Capture the cell that displays the provided text and extract its (X, Y) central coordinate. 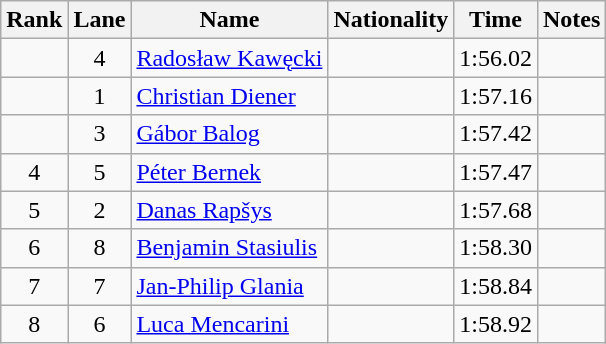
Nationality (391, 20)
3 (100, 134)
Danas Rapšys (230, 210)
1:57.16 (496, 96)
Name (230, 20)
Notes (571, 20)
1:58.92 (496, 324)
Jan-Philip Glania (230, 286)
Rank (34, 20)
1:58.84 (496, 286)
Gábor Balog (230, 134)
Time (496, 20)
2 (100, 210)
1:58.30 (496, 248)
Luca Mencarini (230, 324)
Lane (100, 20)
Radosław Kawęcki (230, 58)
1:56.02 (496, 58)
Benjamin Stasiulis (230, 248)
Péter Bernek (230, 172)
1 (100, 96)
1:57.42 (496, 134)
1:57.68 (496, 210)
Christian Diener (230, 96)
1:57.47 (496, 172)
